For the text-containing cell, return its midpoint in (x, y) coordinate format. 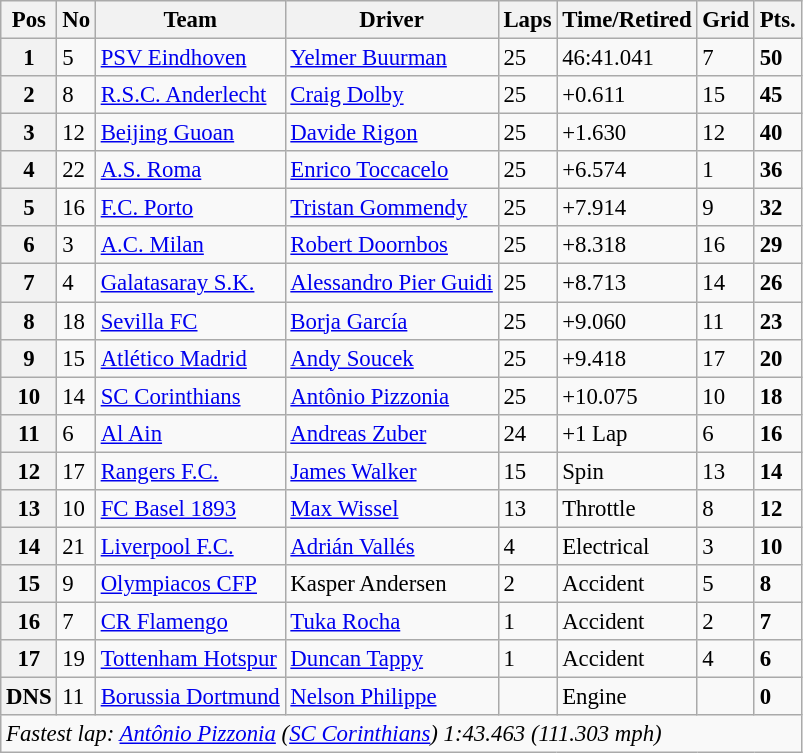
Andreas Zuber (392, 433)
Duncan Tappy (392, 659)
Andy Soucek (392, 358)
SC Corinthians (190, 396)
Team (190, 20)
Atlético Madrid (190, 358)
26 (778, 283)
50 (778, 58)
40 (778, 133)
CR Flamengo (190, 621)
+1 Lap (627, 433)
Rangers F.C. (190, 471)
24 (528, 433)
21 (76, 546)
20 (778, 358)
29 (778, 245)
0 (778, 697)
+9.060 (627, 321)
Spin (627, 471)
32 (778, 208)
36 (778, 170)
FC Basel 1893 (190, 509)
23 (778, 321)
DNS (29, 697)
45 (778, 95)
Alessandro Pier Guidi (392, 283)
Electrical (627, 546)
+6.574 (627, 170)
Time/Retired (627, 20)
Tottenham Hotspur (190, 659)
+0.611 (627, 95)
PSV Eindhoven (190, 58)
46:41.041 (627, 58)
+9.418 (627, 358)
James Walker (392, 471)
22 (76, 170)
Yelmer Buurman (392, 58)
Robert Doornbos (392, 245)
+10.075 (627, 396)
No (76, 20)
Borussia Dortmund (190, 697)
A.C. Milan (190, 245)
Antônio Pizzonia (392, 396)
Max Wissel (392, 509)
A.S. Roma (190, 170)
Al Ain (190, 433)
Fastest lap: Antônio Pizzonia (SC Corinthians) 1:43.463 (111.303 mph) (401, 734)
Enrico Toccacelo (392, 170)
Craig Dolby (392, 95)
Galatasaray S.K. (190, 283)
Nelson Philippe (392, 697)
F.C. Porto (190, 208)
Grid (726, 20)
19 (76, 659)
+1.630 (627, 133)
Laps (528, 20)
Olympiacos CFP (190, 584)
Kasper Andersen (392, 584)
+8.318 (627, 245)
Engine (627, 697)
Sevilla FC (190, 321)
Driver (392, 20)
Beijing Guoan (190, 133)
Liverpool F.C. (190, 546)
+7.914 (627, 208)
R.S.C. Anderlecht (190, 95)
Adrián Vallés (392, 546)
Borja García (392, 321)
Throttle (627, 509)
Pos (29, 20)
Tuka Rocha (392, 621)
Pts. (778, 20)
+8.713 (627, 283)
Tristan Gommendy (392, 208)
Davide Rigon (392, 133)
